Scan for the cell matching the given text and deliver its (X, Y) coordinate at center. 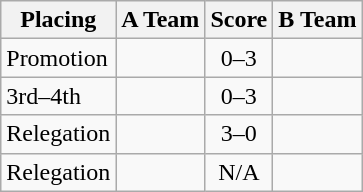
3rd–4th (58, 96)
3–0 (239, 134)
Promotion (58, 58)
Score (239, 20)
N/A (239, 172)
B Team (318, 20)
A Team (160, 20)
Placing (58, 20)
